Extract the (X, Y) coordinate from the center of the cell holding the provided text.  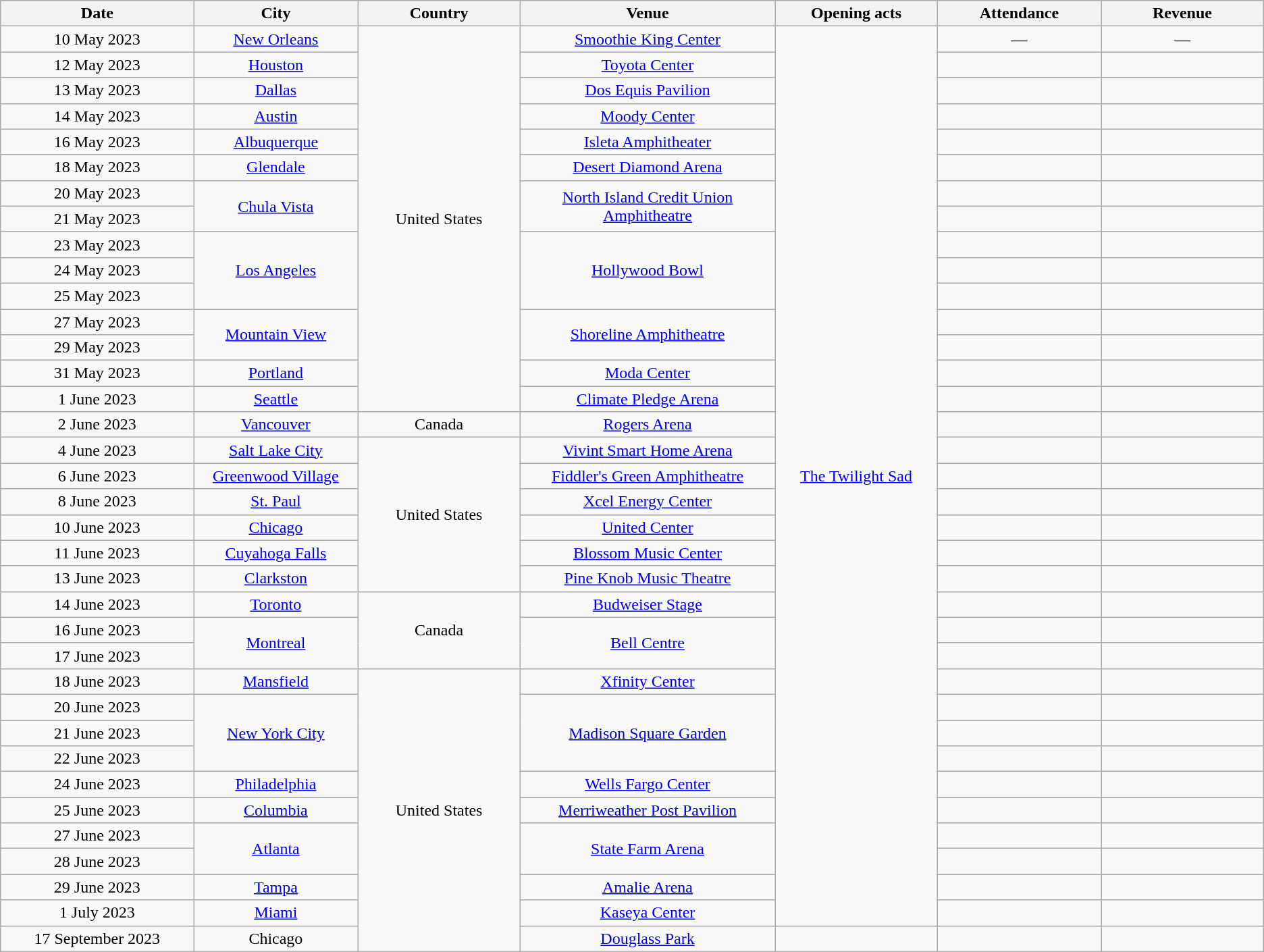
Shoreline Amphitheatre (647, 335)
Cuyahoga Falls (275, 553)
Los Angeles (275, 270)
Clarkston (275, 579)
Blossom Music Center (647, 553)
Mansfield (275, 681)
Toyota Center (647, 65)
Bell Centre (647, 643)
18 June 2023 (97, 681)
Portland (275, 373)
United Center (647, 527)
31 May 2023 (97, 373)
Austin (275, 116)
Atlanta (275, 849)
10 May 2023 (97, 39)
City (275, 14)
Wells Fargo Center (647, 785)
Glendale (275, 167)
North Island Credit Union Amphitheatre (647, 206)
2 June 2023 (97, 425)
Merriweather Post Pavilion (647, 810)
24 May 2023 (97, 270)
22 June 2023 (97, 759)
25 May 2023 (97, 296)
Venue (647, 14)
20 May 2023 (97, 193)
Pine Knob Music Theatre (647, 579)
Attendance (1020, 14)
Revenue (1183, 14)
13 May 2023 (97, 90)
29 May 2023 (97, 348)
Xfinity Center (647, 681)
Climate Pledge Arena (647, 399)
17 September 2023 (97, 938)
1 June 2023 (97, 399)
Amalie Arena (647, 887)
Tampa (275, 887)
18 May 2023 (97, 167)
28 June 2023 (97, 862)
Miami (275, 913)
Budweiser Stage (647, 604)
4 June 2023 (97, 450)
Chula Vista (275, 206)
Moody Center (647, 116)
Albuquerque (275, 142)
12 May 2023 (97, 65)
Country (439, 14)
New Orleans (275, 39)
Dos Equis Pavilion (647, 90)
16 June 2023 (97, 630)
27 June 2023 (97, 836)
23 May 2023 (97, 244)
Houston (275, 65)
Isleta Amphitheater (647, 142)
Xcel Energy Center (647, 502)
Columbia (275, 810)
21 May 2023 (97, 219)
16 May 2023 (97, 142)
20 June 2023 (97, 707)
Vivint Smart Home Arena (647, 450)
8 June 2023 (97, 502)
Vancouver (275, 425)
10 June 2023 (97, 527)
Seattle (275, 399)
St. Paul (275, 502)
Greenwood Village (275, 476)
27 May 2023 (97, 322)
Fiddler's Green Amphitheatre (647, 476)
Mountain View (275, 335)
25 June 2023 (97, 810)
Kaseya Center (647, 913)
13 June 2023 (97, 579)
6 June 2023 (97, 476)
24 June 2023 (97, 785)
Philadelphia (275, 785)
17 June 2023 (97, 656)
New York City (275, 733)
Opening acts (856, 14)
Smoothie King Center (647, 39)
Hollywood Bowl (647, 270)
Dallas (275, 90)
Date (97, 14)
Madison Square Garden (647, 733)
Douglass Park (647, 938)
29 June 2023 (97, 887)
14 June 2023 (97, 604)
State Farm Arena (647, 849)
11 June 2023 (97, 553)
14 May 2023 (97, 116)
Toronto (275, 604)
21 June 2023 (97, 733)
1 July 2023 (97, 913)
Montreal (275, 643)
The Twilight Sad (856, 476)
Rogers Arena (647, 425)
Desert Diamond Arena (647, 167)
Salt Lake City (275, 450)
Moda Center (647, 373)
